Return (X, Y) of the center of cell containing provided text 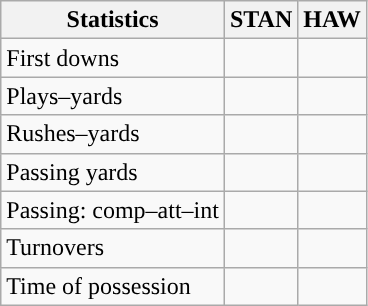
Statistics (113, 20)
Passing yards (113, 172)
Rushes–yards (113, 134)
Passing: comp–att–int (113, 210)
First downs (113, 58)
STAN (260, 20)
Time of possession (113, 286)
Plays–yards (113, 96)
HAW (332, 20)
Turnovers (113, 248)
